From the cell containing the given text, extract its center point as [x, y] coordinate. 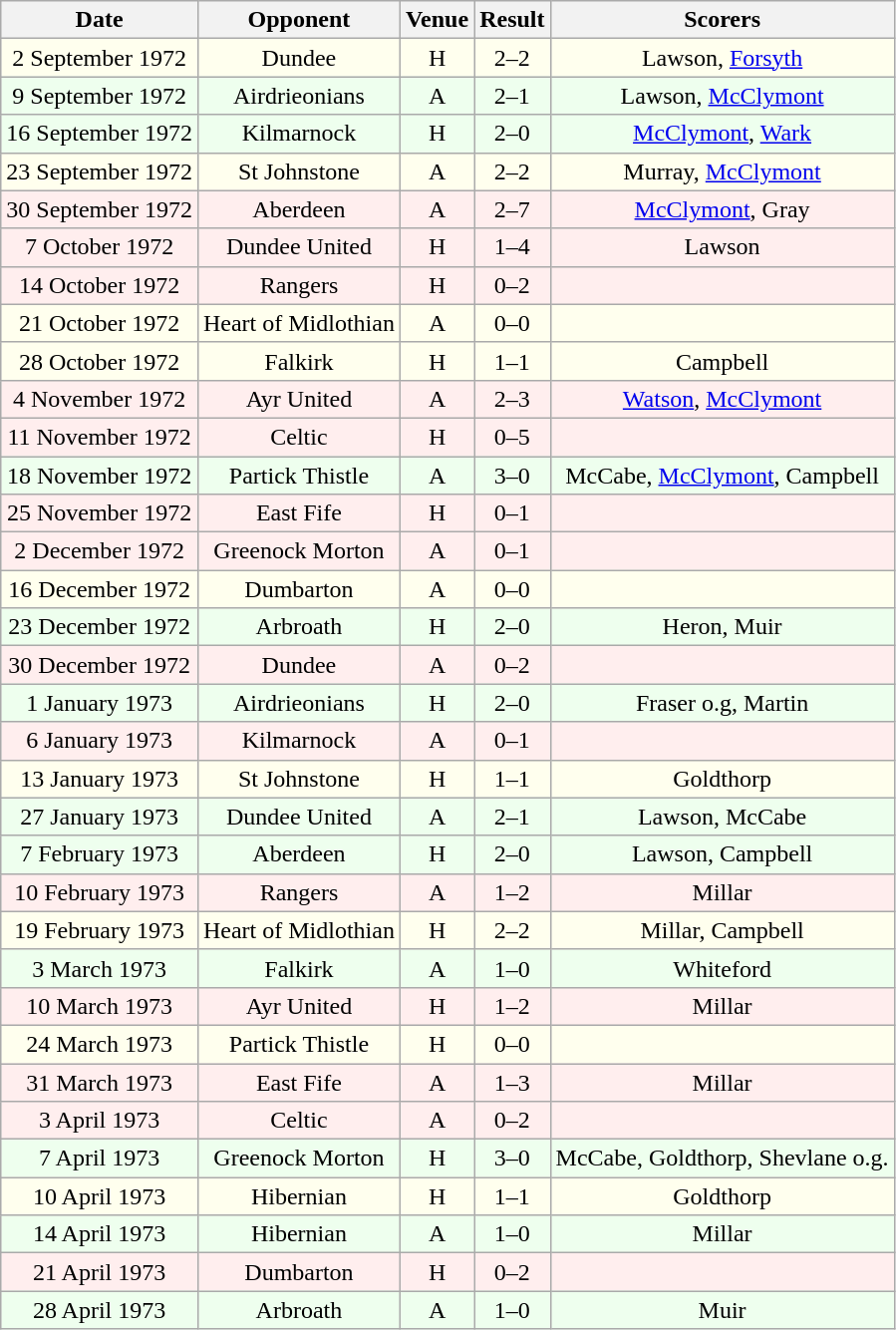
Whiteford [722, 968]
1–4 [512, 247]
24 March 1973 [100, 1044]
10 February 1973 [100, 892]
27 January 1973 [100, 817]
14 April 1973 [100, 1234]
10 April 1973 [100, 1196]
13 January 1973 [100, 779]
Venue [437, 20]
25 November 1972 [100, 513]
Murray, McClymont [722, 171]
McClymont, Gray [722, 209]
21 October 1972 [100, 323]
Fraser o.g, Martin [722, 703]
14 October 1972 [100, 285]
7 February 1973 [100, 854]
28 October 1972 [100, 361]
18 November 1972 [100, 476]
Date [100, 20]
2 September 1972 [100, 58]
2 December 1972 [100, 551]
19 February 1973 [100, 930]
11 November 1972 [100, 437]
3 March 1973 [100, 968]
2–3 [512, 399]
23 September 1972 [100, 171]
30 December 1972 [100, 665]
McCabe, Goldthorp, Shevlane o.g. [722, 1159]
McCabe, McClymont, Campbell [722, 476]
1–3 [512, 1082]
Scorers [722, 20]
Lawson, McClymont [722, 96]
3 April 1973 [100, 1121]
6 January 1973 [100, 741]
Lawson [722, 247]
Millar, Campbell [722, 930]
Campbell [722, 361]
7 April 1973 [100, 1159]
McClymont, Wark [722, 134]
9 September 1972 [100, 96]
21 April 1973 [100, 1272]
2–7 [512, 209]
Result [512, 20]
16 December 1972 [100, 589]
0–5 [512, 437]
31 March 1973 [100, 1082]
10 March 1973 [100, 1006]
Lawson, McCabe [722, 817]
Lawson, Forsyth [722, 58]
23 December 1972 [100, 627]
30 September 1972 [100, 209]
7 October 1972 [100, 247]
Watson, McClymont [722, 399]
16 September 1972 [100, 134]
Opponent [299, 20]
Muir [722, 1310]
1 January 1973 [100, 703]
Heron, Muir [722, 627]
4 November 1972 [100, 399]
28 April 1973 [100, 1310]
Lawson, Campbell [722, 854]
